Locate the cell with the specified text and output its (X, Y) center coordinate. 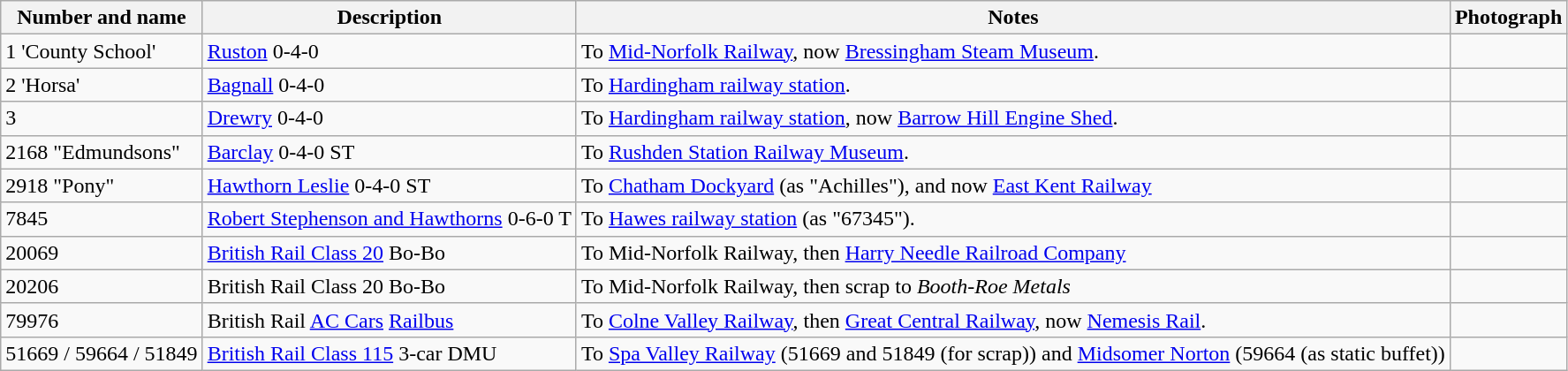
Bagnall 0-4-0 (389, 85)
Hawthorn Leslie 0-4-0 ST (389, 185)
Barclay 0-4-0 ST (389, 152)
To Mid-Norfolk Railway, now Bressingham Steam Museum. (1012, 51)
7845 (102, 219)
20069 (102, 253)
To Hardingham railway station, now Barrow Hill Engine Shed. (1012, 118)
Description (389, 18)
Robert Stephenson and Hawthorns 0-6-0 T (389, 219)
Drewry 0-4-0 (389, 118)
To Mid-Norfolk Railway, then scrap to Booth-Roe Metals (1012, 286)
To Mid-Norfolk Railway, then Harry Needle Railroad Company (1012, 253)
To Hawes railway station (as "67345"). (1012, 219)
To Rushden Station Railway Museum. (1012, 152)
2168 "Edmundsons" (102, 152)
To Colne Valley Railway, then Great Central Railway, now Nemesis Rail. (1012, 320)
2 'Horsa' (102, 85)
51669 / 59664 / 51849 (102, 353)
79976 (102, 320)
Notes (1012, 18)
To Hardingham railway station. (1012, 85)
Ruston 0-4-0 (389, 51)
To Chatham Dockyard (as "Achilles"), and now East Kent Railway (1012, 185)
1 'County School' (102, 51)
British Rail AC Cars Railbus (389, 320)
To Spa Valley Railway (51669 and 51849 (for scrap)) and Midsomer Norton (59664 (as static buffet)) (1012, 353)
2918 "Pony" (102, 185)
Number and name (102, 18)
20206 (102, 286)
3 (102, 118)
British Rail Class 115 3-car DMU (389, 353)
Photograph (1508, 18)
